Capture the cell that displays the provided text and extract its [x, y] central coordinate. 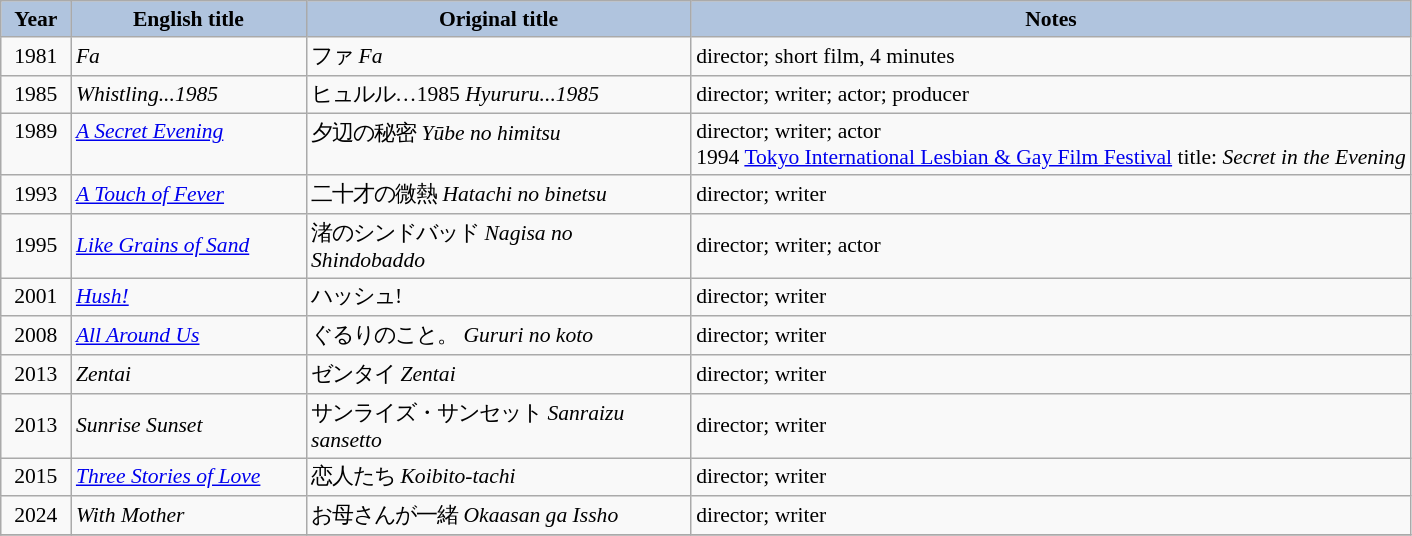
English title [188, 19]
Zentai [188, 374]
Year [36, 19]
夕辺の秘密 Yūbe no himitsu [498, 144]
1995 [36, 246]
ファ Fa [498, 56]
director; writer; actor 1994 Tokyo International Lesbian & Gay Film Festival title: Secret in the Evening [1051, 144]
2024 [36, 516]
Fa [188, 56]
1989 [36, 144]
With Mother [188, 516]
ぐるりのこと。 Gururi no koto [498, 336]
director; short film, 4 minutes [1051, 56]
ハッシュ! [498, 298]
ゼンタイ Zentai [498, 374]
Original title [498, 19]
Like Grains of Sand [188, 246]
Hush! [188, 298]
サンライズ・サンセット Sanraizu sansetto [498, 426]
Notes [1051, 19]
Sunrise Sunset [188, 426]
Whistling...1985 [188, 94]
A Secret Evening [188, 144]
director; writer; actor; producer [1051, 94]
ヒュルル…1985 Hyururu...1985 [498, 94]
渚のシンドバッド Nagisa no Shindobaddo [498, 246]
2008 [36, 336]
Three Stories of Love [188, 478]
All Around Us [188, 336]
director; writer; actor [1051, 246]
お母さんが一緒 Okaasan ga Issho [498, 516]
1981 [36, 56]
1985 [36, 94]
二十才の微熱 Hatachi no binetsu [498, 194]
A Touch of Fever [188, 194]
2015 [36, 478]
2001 [36, 298]
恋人たち Koibito-tachi [498, 478]
1993 [36, 194]
